Find where the given text appears and provide that cell's center as (x, y) coordinate. 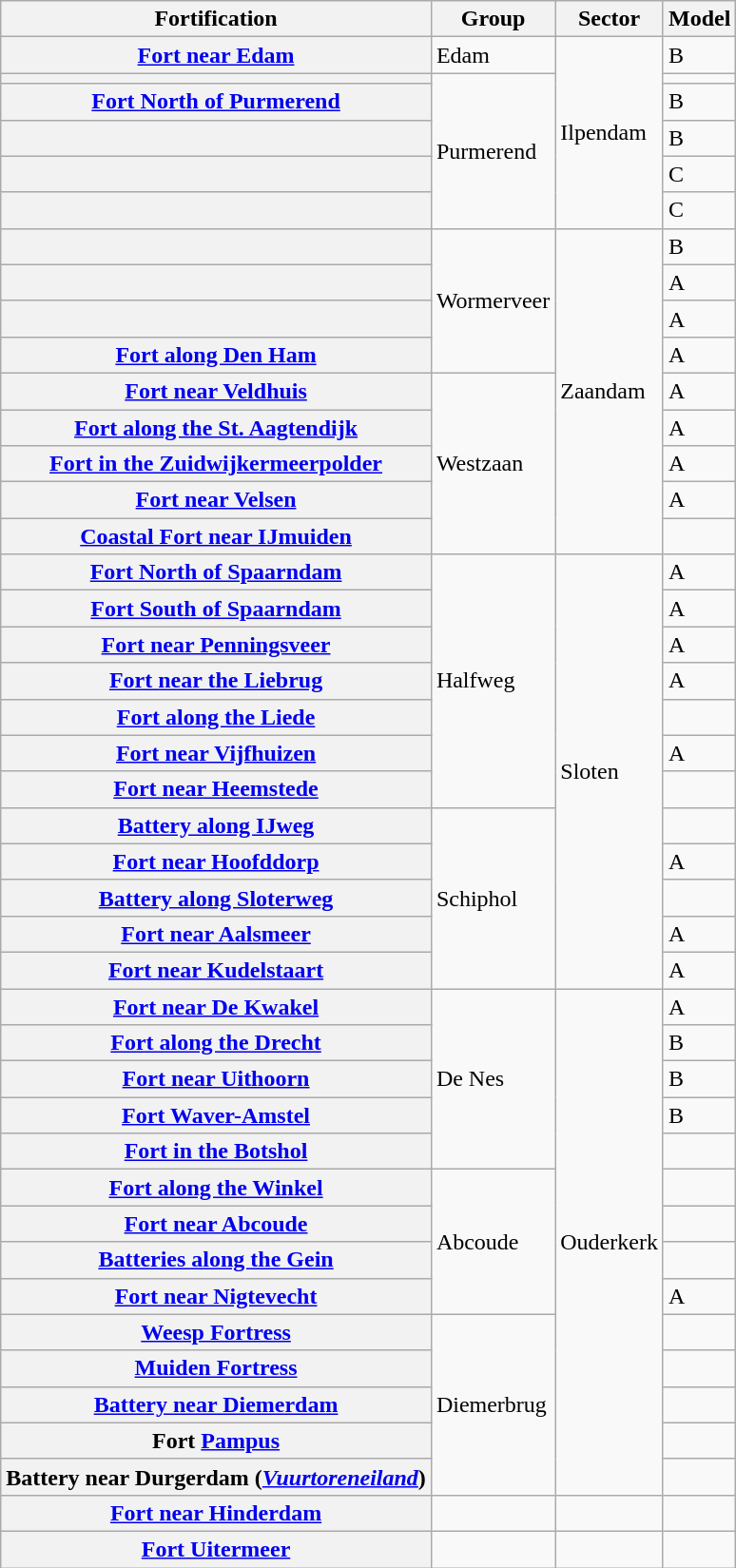
Battery near Diemerdam (217, 1404)
Abcoude (493, 1242)
Purmerend (493, 150)
Edam (493, 55)
Fort Uitermeer (217, 1549)
Halfweg (493, 681)
Model (699, 19)
Sloten (610, 772)
Fort along the St. Aagtendijk (217, 427)
Fort near Heemstede (217, 789)
Fort in the Botshol (217, 1152)
Fort along the Drecht (217, 1043)
Battery along IJweg (217, 825)
Sector (610, 19)
Fort North of Purmerend (217, 102)
Fortification (217, 19)
Fort along the Winkel (217, 1188)
Fort near Edam (217, 55)
Westzaan (493, 463)
Fort along the Liede (217, 717)
Fort Waver-Amstel (217, 1115)
Zaandam (610, 392)
Fort near Hinderdam (217, 1513)
Fort North of Spaarndam (217, 572)
Fort near Veldhuis (217, 391)
Group (493, 19)
Fort near Aalsmeer (217, 934)
Fort Pampus (217, 1441)
Coastal Fort near IJmuiden (217, 536)
Wormerveer (493, 300)
Fort near Nigtevecht (217, 1296)
Fort near De Kwakel (217, 1007)
Weesp Fortress (217, 1332)
Fort near Vijfhuizen (217, 753)
Batteries along the Gein (217, 1260)
Fort along Den Ham (217, 355)
Ouderkerk (610, 1242)
Diemerbrug (493, 1404)
Battery near Durgerdam (Vuurtoreneiland) (217, 1477)
Fort South of Spaarndam (217, 609)
Muiden Fortress (217, 1368)
Fort in the Zuidwijkermeerpolder (217, 464)
Fort near the Liebrug (217, 681)
Schiphol (493, 898)
Fort near Kudelstaart (217, 970)
Ilpendam (610, 133)
Fort near Hoofddorp (217, 861)
Fort near Penningsveer (217, 645)
Fort near Abcoude (217, 1224)
De Nes (493, 1079)
Fort near Velsen (217, 500)
Battery along Sloterweg (217, 898)
Fort near Uithoorn (217, 1079)
